Locate the cell with the specified text and output its (x, y) center coordinate. 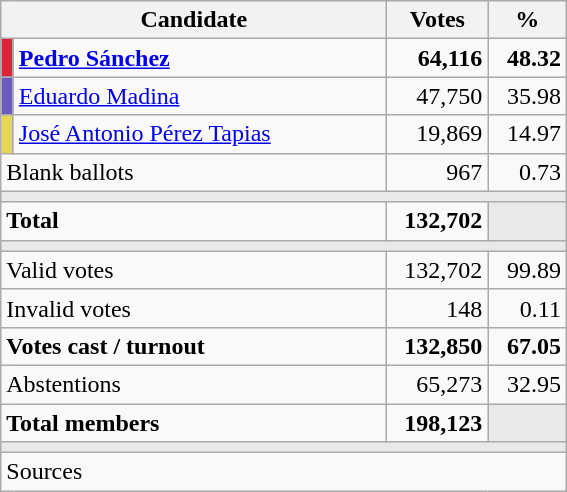
José Antonio Pérez Tapias (200, 134)
64,116 (438, 58)
0.11 (528, 308)
48.32 (528, 58)
Eduardo Madina (200, 96)
32.95 (528, 384)
14.97 (528, 134)
967 (438, 172)
19,869 (438, 134)
Pedro Sánchez (200, 58)
Blank ballots (194, 172)
Valid votes (194, 270)
Votes cast / turnout (194, 346)
Candidate (194, 20)
Total (194, 221)
Abstentions (194, 384)
67.05 (528, 346)
65,273 (438, 384)
Votes (438, 20)
132,850 (438, 346)
148 (438, 308)
Sources (284, 472)
Total members (194, 423)
47,750 (438, 96)
198,123 (438, 423)
99.89 (528, 270)
% (528, 20)
35.98 (528, 96)
0.73 (528, 172)
Invalid votes (194, 308)
